For the text-containing cell, return its midpoint in (x, y) coordinate format. 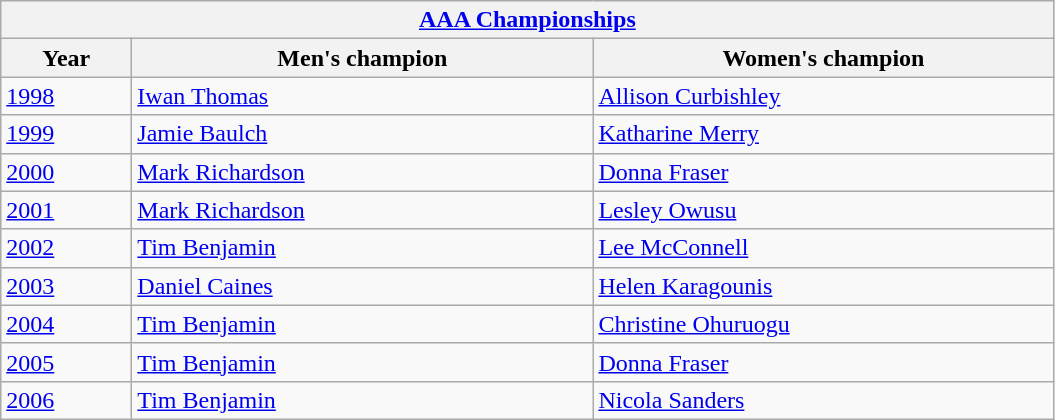
Year (66, 58)
Allison Curbishley (824, 96)
Iwan Thomas (362, 96)
2005 (66, 362)
AAA Championships (528, 20)
Lesley Owusu (824, 210)
2004 (66, 324)
Helen Karagounis (824, 286)
2001 (66, 210)
1999 (66, 134)
Women's champion (824, 58)
2000 (66, 172)
Christine Ohuruogu (824, 324)
Lee McConnell (824, 248)
2006 (66, 400)
2003 (66, 286)
Jamie Baulch (362, 134)
Daniel Caines (362, 286)
2002 (66, 248)
1998 (66, 96)
Katharine Merry (824, 134)
Nicola Sanders (824, 400)
Men's champion (362, 58)
